From the cell containing the given text, extract its center point as (X, Y) coordinate. 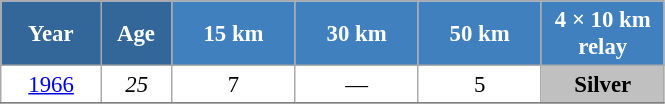
25 (136, 85)
— (356, 85)
Year (52, 34)
50 km (480, 34)
15 km (234, 34)
7 (234, 85)
4 × 10 km relay (602, 34)
30 km (356, 34)
Silver (602, 85)
1966 (52, 85)
5 (480, 85)
Age (136, 34)
